Detect which cell encompasses the target text, then output its (x, y) center coordinate. 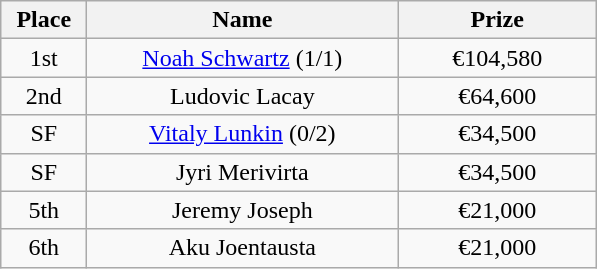
Vitaly Lunkin (0/2) (242, 134)
5th (44, 210)
1st (44, 58)
2nd (44, 96)
€104,580 (498, 58)
Prize (498, 20)
Ludovic Lacay (242, 96)
Noah Schwartz (1/1) (242, 58)
€64,600 (498, 96)
Aku Joentausta (242, 248)
Place (44, 20)
Jeremy Joseph (242, 210)
6th (44, 248)
Jyri Merivirta (242, 172)
Name (242, 20)
